Provide the [x, y] coordinate of the cell's center where the given text is located.  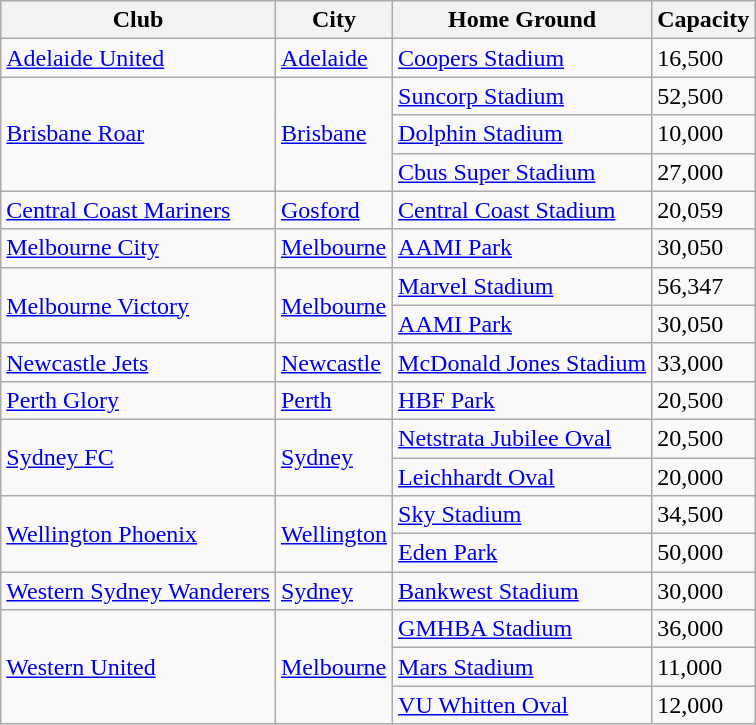
11,000 [704, 667]
Adelaide United [138, 58]
Mars Stadium [522, 667]
Cbus Super Stadium [522, 172]
Sydney FC [138, 457]
Melbourne Victory [138, 305]
27,000 [704, 172]
30,000 [704, 591]
56,347 [704, 286]
Adelaide [334, 58]
Suncorp Stadium [522, 96]
Brisbane Roar [138, 134]
Capacity [704, 20]
34,500 [704, 515]
50,000 [704, 553]
Brisbane [334, 134]
City [334, 20]
Netstrata Jubilee Oval [522, 438]
Home Ground [522, 20]
20,000 [704, 477]
Sky Stadium [522, 515]
12,000 [704, 705]
Gosford [334, 210]
McDonald Jones Stadium [522, 362]
Western United [138, 667]
GMHBA Stadium [522, 629]
Dolphin Stadium [522, 134]
Melbourne City [138, 248]
Newcastle Jets [138, 362]
HBF Park [522, 400]
Leichhardt Oval [522, 477]
Perth [334, 400]
Club [138, 20]
52,500 [704, 96]
Eden Park [522, 553]
Perth Glory [138, 400]
16,500 [704, 58]
Central Coast Stadium [522, 210]
Marvel Stadium [522, 286]
20,059 [704, 210]
Coopers Stadium [522, 58]
VU Whitten Oval [522, 705]
10,000 [704, 134]
Central Coast Mariners [138, 210]
36,000 [704, 629]
Western Sydney Wanderers [138, 591]
33,000 [704, 362]
Bankwest Stadium [522, 591]
Wellington Phoenix [138, 534]
Newcastle [334, 362]
Wellington [334, 534]
